Detect which cell encompasses the target text, then output its [X, Y] center coordinate. 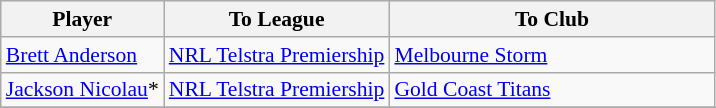
Gold Coast Titans [552, 90]
Brett Anderson [82, 55]
To League [277, 19]
Player [82, 19]
Jackson Nicolau* [82, 90]
To Club [552, 19]
Melbourne Storm [552, 55]
